Locate the cell with the specified text and output its (X, Y) center coordinate. 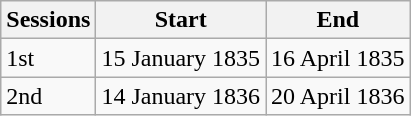
Sessions (48, 20)
1st (48, 58)
16 April 1835 (338, 58)
End (338, 20)
14 January 1836 (181, 96)
15 January 1835 (181, 58)
Start (181, 20)
2nd (48, 96)
20 April 1836 (338, 96)
